Return the (x, y) coordinate for the center point of the cell that contains the specified text.  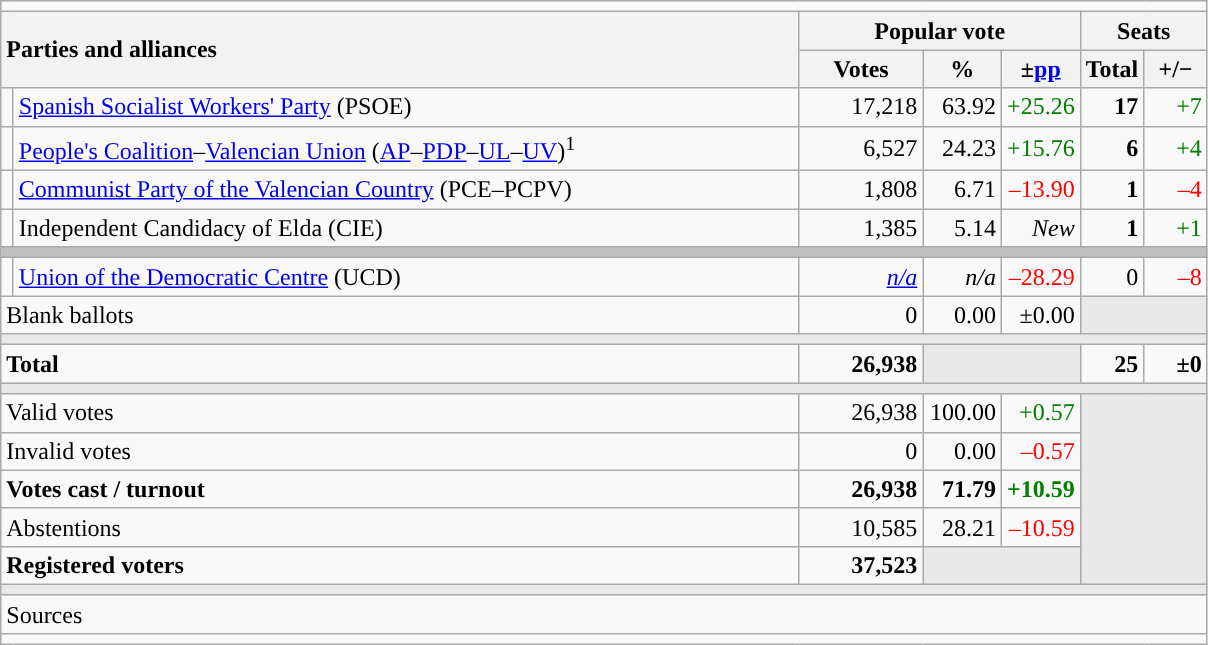
+/− (1176, 69)
37,523 (861, 565)
24.23 (962, 148)
6 (1112, 148)
6,527 (861, 148)
Registered voters (400, 565)
10,585 (861, 527)
Spanish Socialist Workers' Party (PSOE) (406, 107)
Valid votes (400, 413)
63.92 (962, 107)
Parties and alliances (400, 50)
Popular vote (940, 31)
Communist Party of the Valencian Country (PCE–PCPV) (406, 190)
6.71 (962, 190)
1,385 (861, 228)
±pp (1040, 69)
Blank ballots (400, 315)
Seats (1144, 31)
–13.90 (1040, 190)
Independent Candidacy of Elda (CIE) (406, 228)
±0.00 (1040, 315)
–0.57 (1040, 451)
28.21 (962, 527)
5.14 (962, 228)
100.00 (962, 413)
1,808 (861, 190)
Sources (604, 614)
25 (1112, 364)
Invalid votes (400, 451)
–28.29 (1040, 277)
+15.76 (1040, 148)
New (1040, 228)
+1 (1176, 228)
People's Coalition–Valencian Union (AP–PDP–UL–UV)1 (406, 148)
Votes (861, 69)
+4 (1176, 148)
–4 (1176, 190)
+7 (1176, 107)
+25.26 (1040, 107)
Abstentions (400, 527)
Votes cast / turnout (400, 489)
71.79 (962, 489)
–10.59 (1040, 527)
Union of the Democratic Centre (UCD) (406, 277)
17 (1112, 107)
% (962, 69)
+10.59 (1040, 489)
–8 (1176, 277)
±0 (1176, 364)
+0.57 (1040, 413)
17,218 (861, 107)
